Scan for the cell matching the given text and deliver its [x, y] coordinate at center. 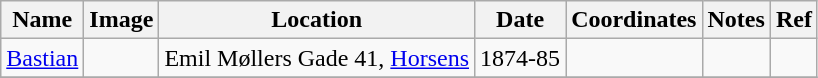
1874-85 [520, 58]
Image [122, 20]
Location [317, 20]
Notes [736, 20]
Emil Møllers Gade 41, Horsens [317, 58]
Date [520, 20]
Name [42, 20]
Ref [794, 20]
Bastian [42, 58]
Coordinates [634, 20]
